Return [x, y] of the center of cell containing provided text 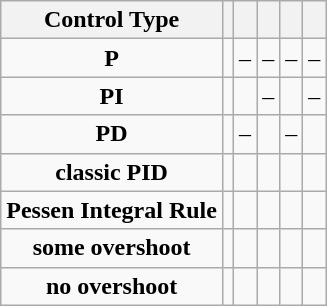
no overshoot [112, 286]
P [112, 58]
classic PID [112, 172]
PD [112, 134]
some overshoot [112, 248]
PI [112, 96]
Control Type [112, 20]
Pessen Integral Rule [112, 210]
